Search for the cell housing the specified text and yield its [x, y] center coordinate. 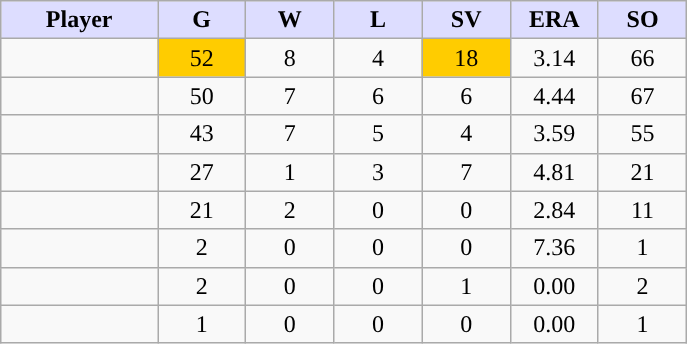
27 [202, 172]
8 [290, 58]
3 [378, 172]
SV [466, 20]
ERA [554, 20]
66 [642, 58]
3.59 [554, 134]
Player [80, 20]
L [378, 20]
W [290, 20]
3.14 [554, 58]
5 [378, 134]
52 [202, 58]
43 [202, 134]
2.84 [554, 210]
G [202, 20]
4.44 [554, 96]
4.81 [554, 172]
67 [642, 96]
18 [466, 58]
11 [642, 210]
55 [642, 134]
50 [202, 96]
7.36 [554, 248]
SO [642, 20]
